Search for the cell housing the specified text and yield its (x, y) center coordinate. 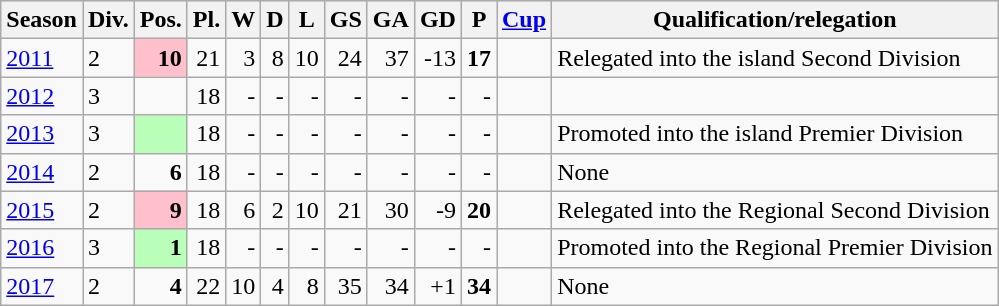
GD (438, 20)
Promoted into the island Premier Division (775, 134)
Relegated into the Regional Second Division (775, 210)
GA (390, 20)
2013 (42, 134)
30 (390, 210)
Pos. (160, 20)
L (306, 20)
P (478, 20)
Promoted into the Regional Premier Division (775, 248)
-9 (438, 210)
22 (206, 286)
-13 (438, 58)
+1 (438, 286)
2014 (42, 172)
24 (346, 58)
Relegated into the island Second Division (775, 58)
37 (390, 58)
Pl. (206, 20)
35 (346, 286)
20 (478, 210)
D (275, 20)
2015 (42, 210)
W (244, 20)
2016 (42, 248)
17 (478, 58)
1 (160, 248)
2011 (42, 58)
Div. (108, 20)
2017 (42, 286)
Cup (524, 20)
GS (346, 20)
Season (42, 20)
9 (160, 210)
2012 (42, 96)
Qualification/relegation (775, 20)
